Extract the [x, y] coordinate from the center of the cell holding the provided text.  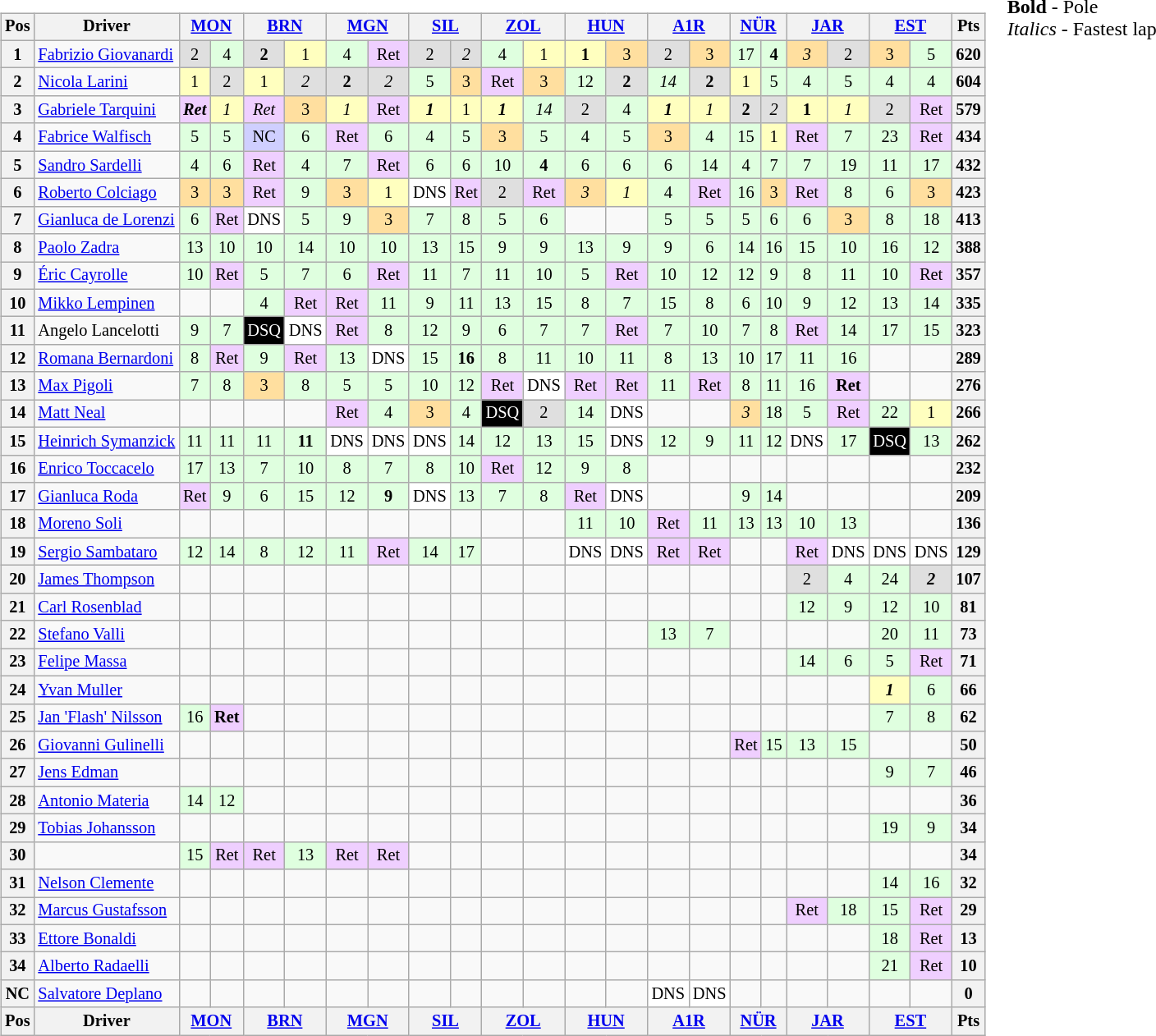
Matt Neal [107, 414]
Tobias Johansson [107, 828]
Heinrich Symanzick [107, 441]
136 [968, 524]
30 [17, 855]
81 [968, 607]
Angelo Lancelotti [107, 331]
432 [968, 165]
Ettore Bonaldi [107, 938]
Fabrizio Giovanardi [107, 54]
Sergio Sambataro [107, 552]
73 [968, 635]
Gianluca Roda [107, 497]
0 [968, 994]
Marcus Gustafsson [107, 911]
323 [968, 331]
71 [968, 662]
James Thompson [107, 580]
31 [17, 883]
Nelson Clemente [107, 883]
620 [968, 54]
388 [968, 248]
Nicola Larini [107, 82]
423 [968, 193]
Gianluca de Lorenzi [107, 220]
266 [968, 414]
Paolo Zadra [107, 248]
Stefano Valli [107, 635]
28 [17, 800]
Felipe Massa [107, 662]
262 [968, 441]
Jens Edman [107, 772]
Alberto Radaelli [107, 966]
107 [968, 580]
Antonio Materia [107, 800]
129 [968, 552]
335 [968, 303]
Giovanni Gulinelli [107, 745]
Salvatore Deplano [107, 994]
Max Pigoli [107, 386]
Fabrice Walfisch [107, 137]
50 [968, 745]
Moreno Soli [107, 524]
Carl Rosenblad [107, 607]
Sandro Sardelli [107, 165]
276 [968, 386]
Romana Bernardoni [107, 359]
33 [17, 938]
25 [17, 717]
357 [968, 276]
579 [968, 110]
Roberto Colciago [107, 193]
Éric Cayrolle [107, 276]
Gabriele Tarquini [107, 110]
Jan 'Flash' Nilsson [107, 717]
27 [17, 772]
Enrico Toccacelo [107, 469]
Mikko Lempinen [107, 303]
Yvan Muller [107, 690]
36 [968, 800]
232 [968, 469]
604 [968, 82]
46 [968, 772]
413 [968, 220]
209 [968, 497]
289 [968, 359]
66 [968, 690]
434 [968, 137]
62 [968, 717]
26 [17, 745]
